Identify which cell holds the provided text, then report its [x, y] central coordinate. 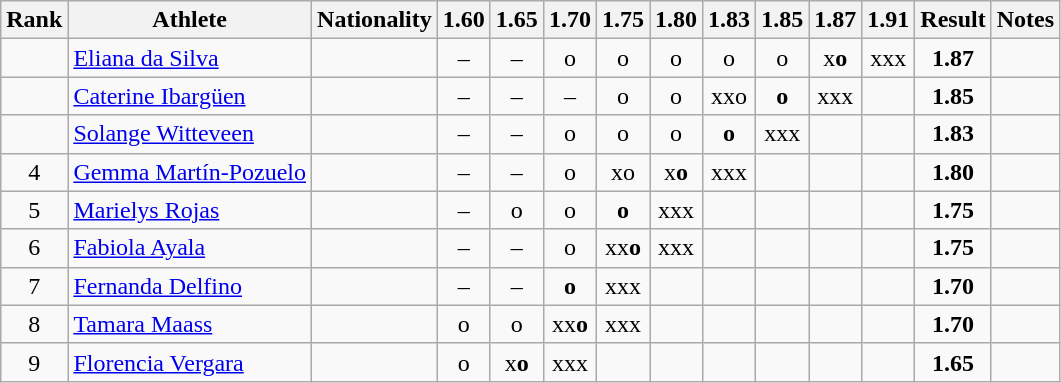
Athlete [190, 20]
Florencia Vergara [190, 362]
Tamara Maass [190, 324]
Marielys Rojas [190, 210]
4 [34, 172]
Fabiola Ayala [190, 248]
8 [34, 324]
Nationality [375, 20]
Solange Witteveen [190, 134]
Rank [34, 20]
Eliana da Silva [190, 58]
Result [953, 20]
1.91 [888, 20]
Caterine Ibargüen [190, 96]
5 [34, 210]
6 [34, 248]
1.60 [464, 20]
Fernanda Delfino [190, 286]
Notes [1025, 20]
Gemma Martín-Pozuelo [190, 172]
7 [34, 286]
9 [34, 362]
